Provide the (x, y) coordinate of the cell's center where the given text is located.  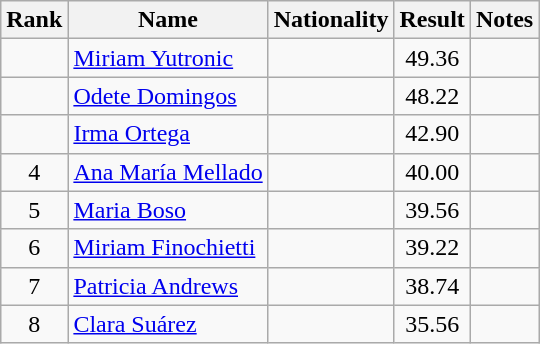
39.56 (432, 210)
6 (34, 248)
40.00 (432, 172)
Miriam Finochietti (168, 248)
Maria Boso (168, 210)
48.22 (432, 96)
4 (34, 172)
Odete Domingos (168, 96)
5 (34, 210)
Patricia Andrews (168, 286)
Irma Ortega (168, 134)
Miriam Yutronic (168, 58)
42.90 (432, 134)
35.56 (432, 324)
Result (432, 20)
Ana María Mellado (168, 172)
Name (168, 20)
Notes (504, 20)
38.74 (432, 286)
7 (34, 286)
49.36 (432, 58)
Clara Suárez (168, 324)
8 (34, 324)
Rank (34, 20)
39.22 (432, 248)
Nationality (331, 20)
